Detect which cell encompasses the target text, then output its [X, Y] center coordinate. 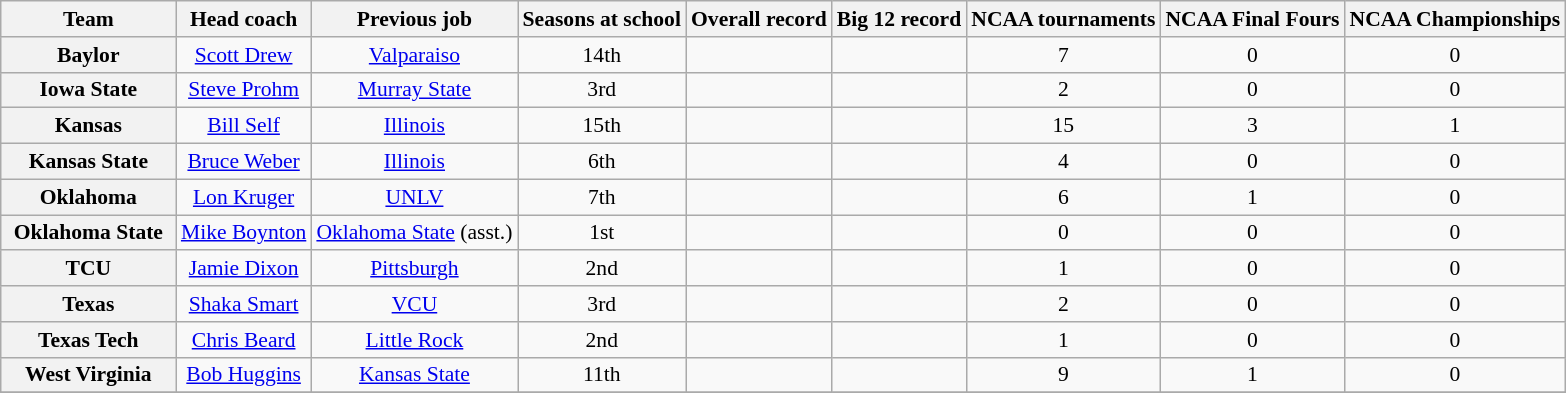
UNLV [414, 197]
VCU [414, 304]
Mike Boynton [244, 233]
Previous job [414, 19]
4 [1063, 162]
Chris Beard [244, 340]
14th [602, 55]
NCAA Championships [1454, 19]
West Virginia [88, 375]
Texas Tech [88, 340]
3 [1252, 126]
6 [1063, 197]
NCAA Final Fours [1252, 19]
Head coach [244, 19]
Bill Self [244, 126]
Iowa State [88, 90]
Jamie Dixon [244, 269]
Little Rock [414, 340]
NCAA tournaments [1063, 19]
Big 12 record [899, 19]
Pittsburgh [414, 269]
9 [1063, 375]
Lon Kruger [244, 197]
Baylor [88, 55]
Oklahoma State (asst.) [414, 233]
Murray State [414, 90]
Seasons at school [602, 19]
Texas [88, 304]
Bob Huggins [244, 375]
Kansas [88, 126]
15 [1063, 126]
6th [602, 162]
Oklahoma [88, 197]
Bruce Weber [244, 162]
Overall record [759, 19]
1st [602, 233]
Shaka Smart [244, 304]
Team [88, 19]
7th [602, 197]
Oklahoma State [88, 233]
11th [602, 375]
TCU [88, 269]
Scott Drew [244, 55]
Steve Prohm [244, 90]
15th [602, 126]
7 [1063, 55]
Valparaiso [414, 55]
